From the cell containing the given text, extract its center point as (x, y) coordinate. 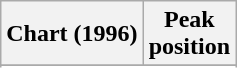
Peakposition (189, 34)
Chart (1996) (72, 34)
